Detect which cell encompasses the target text, then output its [x, y] center coordinate. 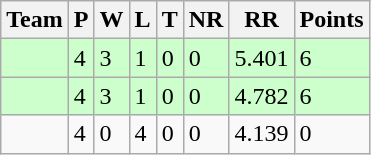
T [170, 20]
W [112, 20]
Points [332, 20]
4.139 [262, 134]
5.401 [262, 58]
NR [206, 20]
4.782 [262, 96]
RR [262, 20]
L [142, 20]
Team [35, 20]
P [81, 20]
